Find where the given text appears and provide that cell's center as [x, y] coordinate. 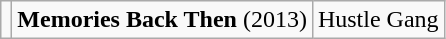
Hustle Gang [378, 20]
Memories Back Then (2013) [162, 20]
